Capture the cell that displays the provided text and extract its [X, Y] central coordinate. 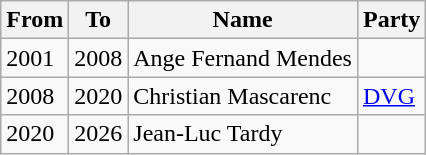
To [98, 20]
2001 [35, 58]
Party [391, 20]
Name [243, 20]
Jean-Luc Tardy [243, 134]
Christian Mascarenc [243, 96]
DVG [391, 96]
Ange Fernand Mendes [243, 58]
From [35, 20]
2026 [98, 134]
